Output the [x, y] coordinate of the center of the cell containing the given text.  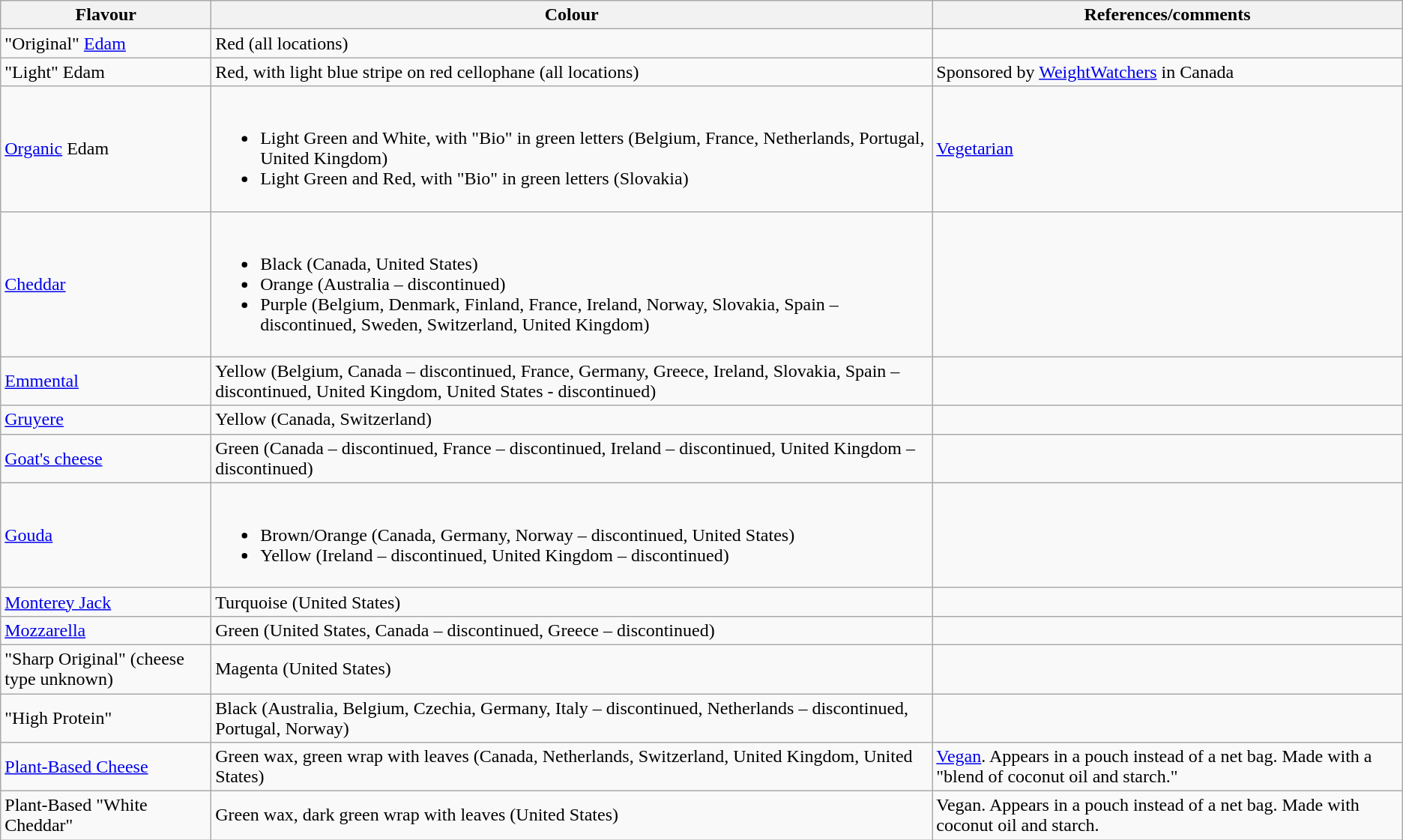
Gruyere [106, 420]
Cheddar [106, 284]
Plant-Based "White Cheddar" [106, 815]
"Original" Edam [106, 43]
Green wax, dark green wrap with leaves (United States) [572, 815]
Vegetarian [1168, 148]
Magenta (United States) [572, 668]
"Light" Edam [106, 72]
Green (Canada – discontinued, France – discontinued, Ireland – discontinued, United Kingdom – discontinued) [572, 459]
Vegan. Appears in a pouch instead of a net bag. Made with coconut oil and starch. [1168, 815]
Mozzarella [106, 630]
Red, with light blue stripe on red cellophane (all locations) [572, 72]
Green (United States, Canada – discontinued, Greece – discontinued) [572, 630]
"High Protein" [106, 718]
Vegan. Appears in a pouch instead of a net bag. Made with a "blend of coconut oil and starch." [1168, 767]
Flavour [106, 15]
Black (Australia, Belgium, Czechia, Germany, Italy – discontinued, Netherlands – discontinued, Portugal, Norway) [572, 718]
Yellow (Canada, Switzerland) [572, 420]
Monterey Jack [106, 602]
Goat's cheese [106, 459]
Emmental [106, 381]
Brown/Orange (Canada, Germany, Norway – discontinued, United States)Yellow (Ireland – discontinued, United Kingdom – discontinued) [572, 535]
Plant-Based Cheese [106, 767]
Green wax, green wrap with leaves (Canada, Netherlands, Switzerland, United Kingdom, United States) [572, 767]
Turquoise (United States) [572, 602]
Sponsored by WeightWatchers in Canada [1168, 72]
Organic Edam [106, 148]
Colour [572, 15]
"Sharp Original" (cheese type unknown) [106, 668]
References/comments [1168, 15]
Gouda [106, 535]
Red (all locations) [572, 43]
